Find where the given text appears and provide that cell's center as [x, y] coordinate. 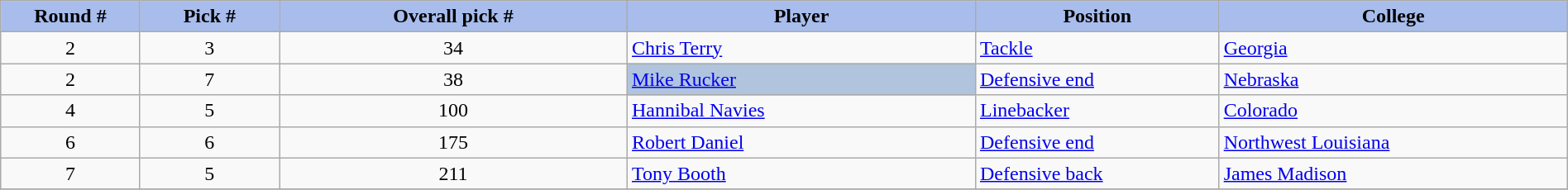
211 [453, 173]
38 [453, 79]
Linebacker [1097, 111]
Robert Daniel [801, 142]
3 [209, 48]
Player [801, 17]
Mike Rucker [801, 79]
Hannibal Navies [801, 111]
Defensive back [1097, 173]
Pick # [209, 17]
175 [453, 142]
Overall pick # [453, 17]
Tackle [1097, 48]
Tony Booth [801, 173]
Position [1097, 17]
Nebraska [1393, 79]
34 [453, 48]
Northwest Louisiana [1393, 142]
100 [453, 111]
Colorado [1393, 111]
College [1393, 17]
4 [70, 111]
James Madison [1393, 173]
Georgia [1393, 48]
Round # [70, 17]
Chris Terry [801, 48]
